Identify which cell holds the provided text, then report its [x, y] central coordinate. 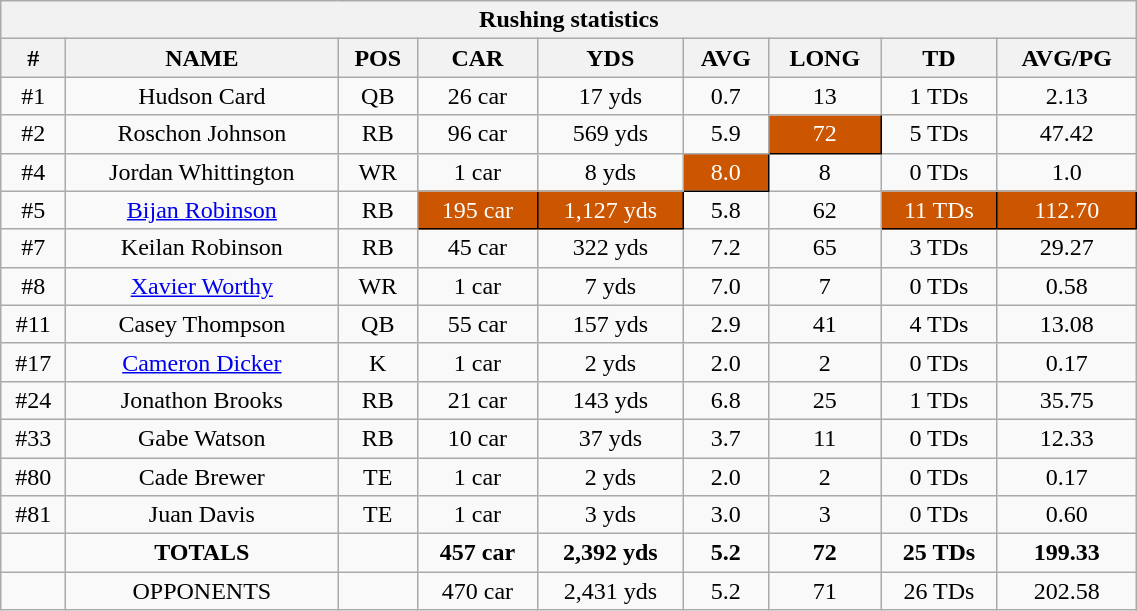
K [378, 362]
202.58 [1067, 591]
3 TDs [938, 248]
POS [378, 58]
10 car [478, 438]
26 car [478, 96]
25 TDs [938, 553]
2,431 yds [610, 591]
112.70 [1067, 210]
35.75 [1067, 400]
#4 [34, 172]
5.9 [726, 134]
Rushing statistics [569, 20]
8 yds [610, 172]
#33 [34, 438]
Juan Davis [202, 515]
8.0 [726, 172]
# [34, 58]
55 car [478, 324]
Jordan Whittington [202, 172]
13.08 [1067, 324]
3 yds [610, 515]
96 car [478, 134]
199.33 [1067, 553]
65 [824, 248]
8 [824, 172]
7 yds [610, 286]
#8 [34, 286]
4 TDs [938, 324]
0.60 [1067, 515]
AVG [726, 58]
45 car [478, 248]
195 car [478, 210]
143 yds [610, 400]
29.27 [1067, 248]
3.0 [726, 515]
26 TDs [938, 591]
#5 [34, 210]
13 [824, 96]
470 car [478, 591]
5.8 [726, 210]
Hudson Card [202, 96]
11 [824, 438]
2.9 [726, 324]
7.2 [726, 248]
11 TDs [938, 210]
37 yds [610, 438]
6.8 [726, 400]
1,127 yds [610, 210]
#2 [34, 134]
17 yds [610, 96]
CAR [478, 58]
Jonathon Brooks [202, 400]
#80 [34, 477]
Roschon Johnson [202, 134]
25 [824, 400]
569 yds [610, 134]
Cameron Dicker [202, 362]
OPPONENTS [202, 591]
12.33 [1067, 438]
457 car [478, 553]
#17 [34, 362]
AVG/PG [1067, 58]
#7 [34, 248]
2.13 [1067, 96]
#81 [34, 515]
Gabe Watson [202, 438]
3 [824, 515]
Xavier Worthy [202, 286]
#11 [34, 324]
NAME [202, 58]
157 yds [610, 324]
62 [824, 210]
#1 [34, 96]
47.42 [1067, 134]
322 yds [610, 248]
3.7 [726, 438]
Bijan Robinson [202, 210]
21 car [478, 400]
Keilan Robinson [202, 248]
41 [824, 324]
0.58 [1067, 286]
1.0 [1067, 172]
2,392 yds [610, 553]
TOTALS [202, 553]
#24 [34, 400]
7 [824, 286]
YDS [610, 58]
TD [938, 58]
71 [824, 591]
Casey Thompson [202, 324]
7.0 [726, 286]
0.7 [726, 96]
5 TDs [938, 134]
LONG [824, 58]
Cade Brewer [202, 477]
